Return (X, Y) of the center of cell containing provided text 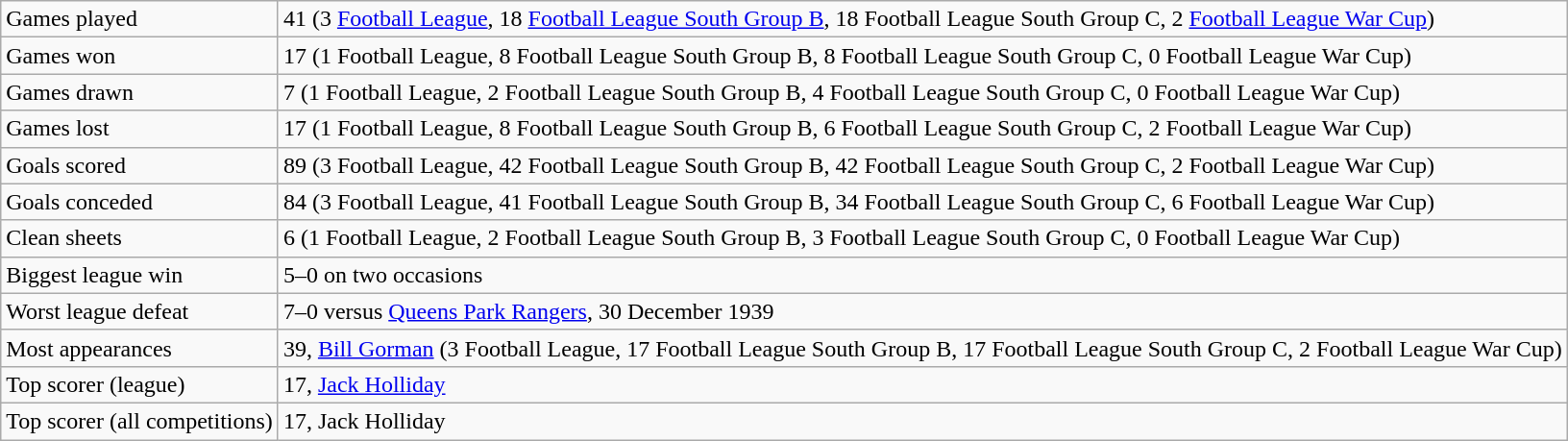
Games played (140, 19)
41 (3 Football League, 18 Football League South Group B, 18 Football League South Group C, 2 Football League War Cup) (922, 19)
Games drawn (140, 92)
39, Bill Gorman (3 Football League, 17 Football League South Group B, 17 Football League South Group C, 2 Football League War Cup) (922, 348)
Biggest league win (140, 275)
Top scorer (all competitions) (140, 421)
89 (3 Football League, 42 Football League South Group B, 42 Football League South Group C, 2 Football League War Cup) (922, 165)
Goals conceded (140, 202)
Most appearances (140, 348)
5–0 on two occasions (922, 275)
6 (1 Football League, 2 Football League South Group B, 3 Football League South Group C, 0 Football League War Cup) (922, 238)
Games won (140, 56)
84 (3 Football League, 41 Football League South Group B, 34 Football League South Group C, 6 Football League War Cup) (922, 202)
7–0 versus Queens Park Rangers, 30 December 1939 (922, 311)
Games lost (140, 129)
7 (1 Football League, 2 Football League South Group B, 4 Football League South Group C, 0 Football League War Cup) (922, 92)
Top scorer (league) (140, 384)
Worst league defeat (140, 311)
17 (1 Football League, 8 Football League South Group B, 6 Football League South Group C, 2 Football League War Cup) (922, 129)
Goals scored (140, 165)
17 (1 Football League, 8 Football League South Group B, 8 Football League South Group C, 0 Football League War Cup) (922, 56)
Clean sheets (140, 238)
